Capture the cell that displays the provided text and extract its [X, Y] central coordinate. 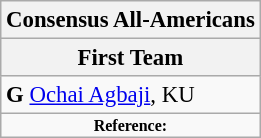
Reference: [130, 126]
First Team [130, 58]
G Ochai Agbaji, KU [130, 95]
Consensus All-Americans [130, 20]
